Return the (X, Y) coordinate for the center point of the cell that contains the specified text.  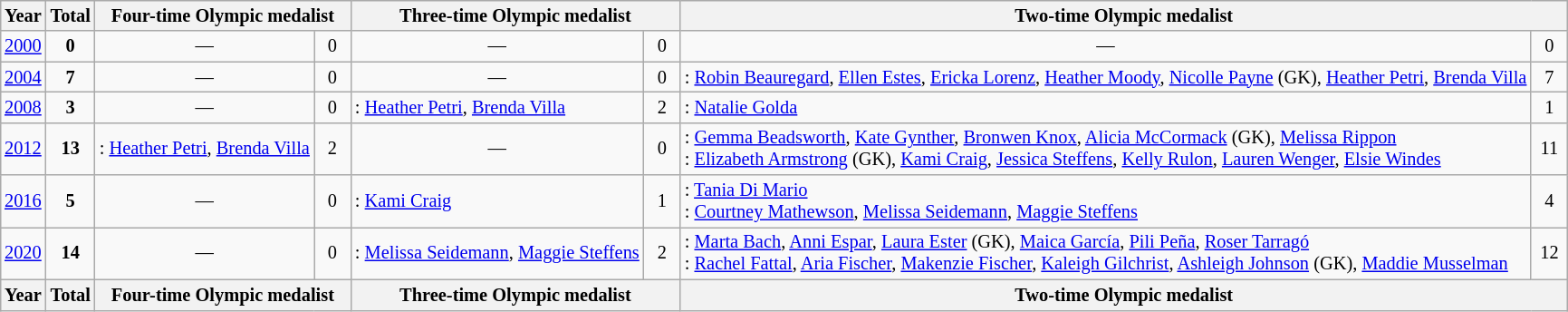
12 (1549, 253)
14 (71, 253)
3 (71, 107)
: Melissa Seidemann, Maggie Steffens (497, 253)
2000 (23, 46)
2016 (23, 201)
: Natalie Golda (1105, 107)
2012 (23, 149)
: Tania Di Mario: Courtney Mathewson, Melissa Seidemann, Maggie Steffens (1105, 201)
2004 (23, 77)
: Robin Beauregard, Ellen Estes, Ericka Lorenz, Heather Moody, Nicolle Payne (GK), Heather Petri, Brenda Villa (1105, 77)
13 (71, 149)
4 (1549, 201)
2008 (23, 107)
5 (71, 201)
11 (1549, 149)
2020 (23, 253)
: Kami Craig (497, 201)
